Scan for the cell matching the given text and deliver its (x, y) coordinate at center. 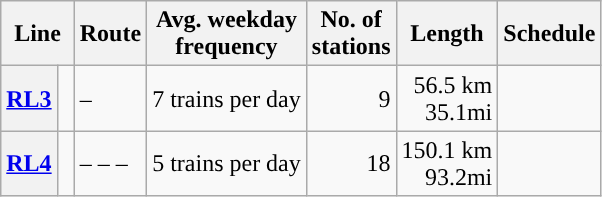
– – – (110, 164)
56.5 km35.1mi (447, 98)
– (110, 98)
18 (351, 164)
7 trains per day (227, 98)
Schedule (550, 34)
Line (38, 34)
Length (447, 34)
No. ofstations (351, 34)
150.1 km93.2mi (447, 164)
5 trains per day (227, 164)
Avg. weekday frequency (227, 34)
RL4 (29, 164)
RL3 (29, 98)
Route (110, 34)
9 (351, 98)
